Scan for the cell matching the given text and deliver its (x, y) coordinate at center. 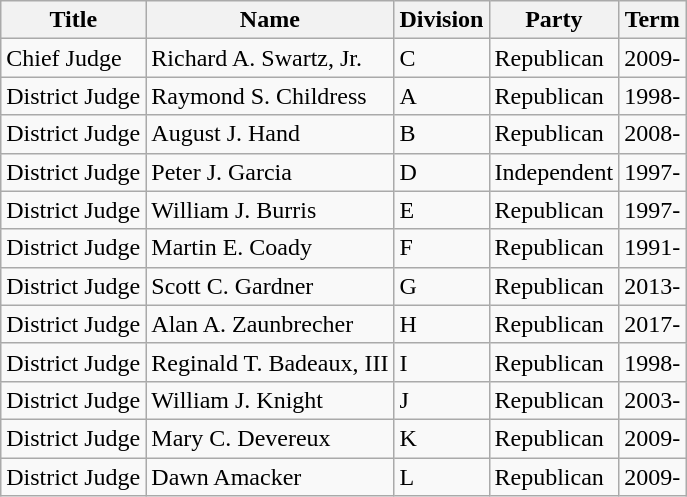
Name (270, 20)
Party (554, 20)
2003- (652, 400)
Richard A. Swartz, Jr. (270, 58)
C (442, 58)
L (442, 477)
2017- (652, 324)
Title (74, 20)
J (442, 400)
G (442, 286)
August J. Hand (270, 134)
Alan A. Zaunbrecher (270, 324)
William J. Burris (270, 210)
Peter J. Garcia (270, 172)
Dawn Amacker (270, 477)
Mary C. Devereux (270, 438)
E (442, 210)
Raymond S. Childress (270, 96)
H (442, 324)
Term (652, 20)
B (442, 134)
Reginald T. Badeaux, III (270, 362)
Independent (554, 172)
I (442, 362)
A (442, 96)
K (442, 438)
Division (442, 20)
Martin E. Coady (270, 248)
William J. Knight (270, 400)
2008- (652, 134)
Scott C. Gardner (270, 286)
F (442, 248)
Chief Judge (74, 58)
D (442, 172)
2013- (652, 286)
1991- (652, 248)
